Locate the cell with the specified text and output its (x, y) center coordinate. 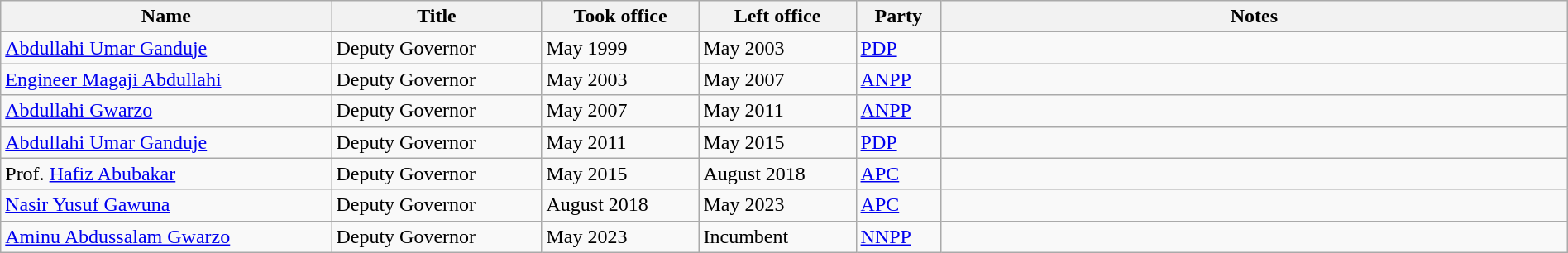
Aminu Abdussalam Gwarzo (166, 236)
Name (166, 17)
Engineer Magaji Abdullahi (166, 79)
Abdullahi Gwarzo (166, 111)
Prof. Hafiz Abubakar (166, 174)
May 1999 (620, 48)
Nasir Yusuf Gawuna (166, 205)
NNPP (898, 236)
Title (437, 17)
Incumbent (777, 236)
Notes (1254, 17)
Left office (777, 17)
Party (898, 17)
Took office (620, 17)
